Capture the cell that displays the provided text and extract its (X, Y) central coordinate. 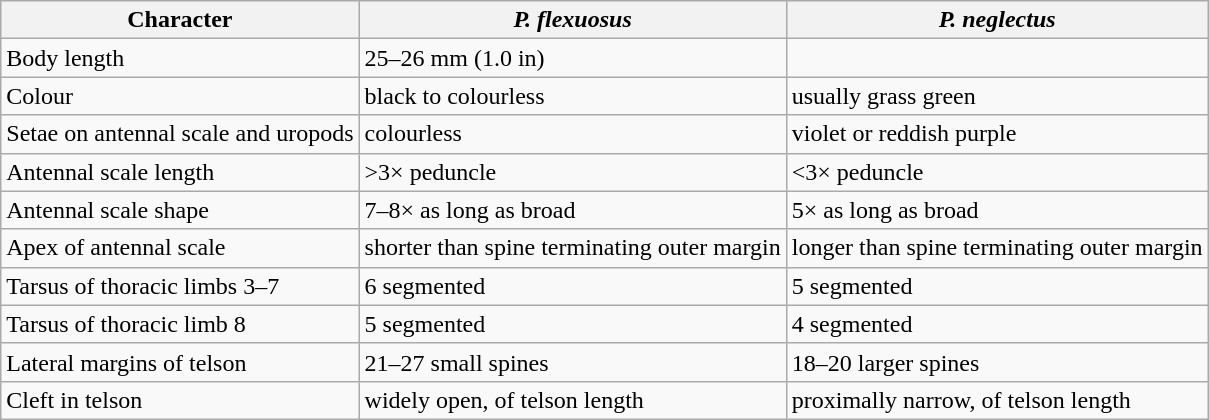
25–26 mm (1.0 in) (572, 58)
P. neglectus (997, 20)
Tarsus of thoracic limb 8 (180, 324)
Cleft in telson (180, 400)
shorter than spine terminating outer margin (572, 248)
4 segmented (997, 324)
Apex of antennal scale (180, 248)
>3× peduncle (572, 172)
Antennal scale shape (180, 210)
usually grass green (997, 96)
colourless (572, 134)
violet or reddish purple (997, 134)
<3× peduncle (997, 172)
21–27 small spines (572, 362)
longer than spine terminating outer margin (997, 248)
7–8× as long as broad (572, 210)
5× as long as broad (997, 210)
Setae on antennal scale and uropods (180, 134)
18–20 larger spines (997, 362)
Colour (180, 96)
Antennal scale length (180, 172)
Tarsus of thoracic limbs 3–7 (180, 286)
proximally narrow, of telson length (997, 400)
6 segmented (572, 286)
P. flexuosus (572, 20)
black to colourless (572, 96)
Body length (180, 58)
widely open, of telson length (572, 400)
Character (180, 20)
Lateral margins of telson (180, 362)
